Provide the [X, Y] coordinate of the cell's center where the given text is located.  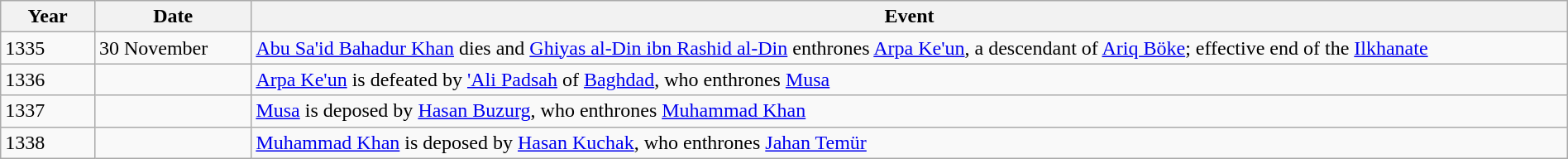
Abu Sa'id Bahadur Khan dies and Ghiyas al-Din ibn Rashid al-Din enthrones Arpa Ke'un, a descendant of Ariq Böke; effective end of the Ilkhanate [910, 48]
1338 [48, 142]
1335 [48, 48]
1337 [48, 111]
Year [48, 17]
30 November [172, 48]
1336 [48, 79]
Musa is deposed by Hasan Buzurg, who enthrones Muhammad Khan [910, 111]
Arpa Ke'un is defeated by 'Ali Padsah of Baghdad, who enthrones Musa [910, 79]
Date [172, 17]
Muhammad Khan is deposed by Hasan Kuchak, who enthrones Jahan Temür [910, 142]
Event [910, 17]
